Pinpoint the cell where the given text exists, returning its [x, y] midpoint coordinate. 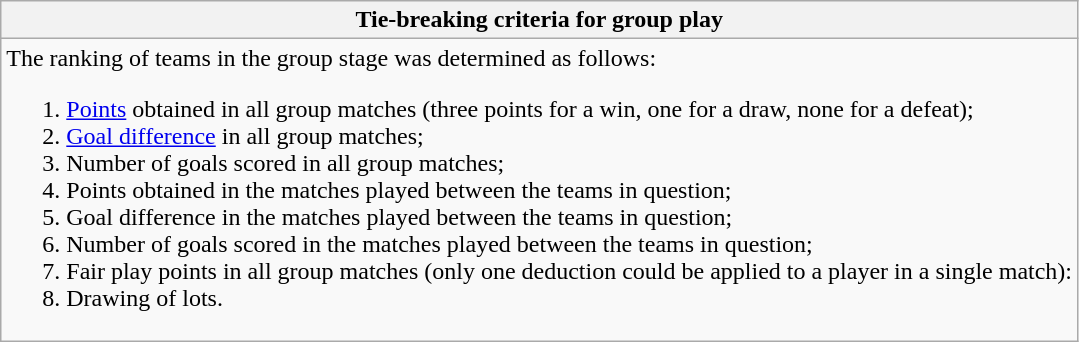
Tie-breaking criteria for group play [540, 20]
